For the text-containing cell, return its midpoint in [x, y] coordinate format. 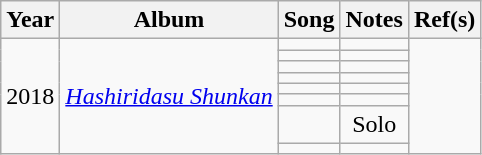
2018 [30, 97]
Solo [374, 124]
Year [30, 20]
Hashiridasu Shunkan [169, 97]
Notes [374, 20]
Ref(s) [444, 20]
Album [169, 20]
Song [309, 20]
